Provide the [x, y] coordinate of the cell's center where the given text is located.  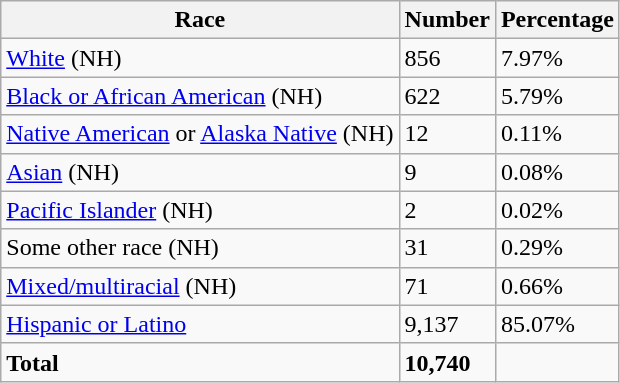
Some other race (NH) [200, 248]
856 [447, 58]
9,137 [447, 324]
Percentage [557, 20]
12 [447, 134]
0.29% [557, 248]
Black or African American (NH) [200, 96]
White (NH) [200, 58]
31 [447, 248]
7.97% [557, 58]
9 [447, 172]
Asian (NH) [200, 172]
2 [447, 210]
0.66% [557, 286]
Pacific Islander (NH) [200, 210]
0.08% [557, 172]
85.07% [557, 324]
Race [200, 20]
Mixed/multiracial (NH) [200, 286]
0.02% [557, 210]
622 [447, 96]
71 [447, 286]
10,740 [447, 362]
Native American or Alaska Native (NH) [200, 134]
5.79% [557, 96]
Total [200, 362]
Number [447, 20]
0.11% [557, 134]
Hispanic or Latino [200, 324]
